Return the [x, y] coordinate for the center point of the cell that contains the specified text.  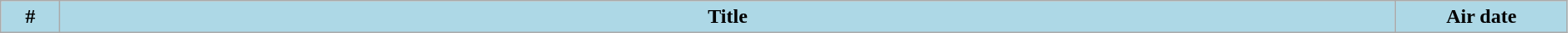
# [30, 17]
Title [728, 17]
Air date [1481, 17]
